Provide the [x, y] coordinate of the cell's center where the given text is located.  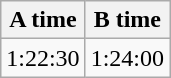
B time [127, 20]
1:24:00 [127, 58]
A time [43, 20]
1:22:30 [43, 58]
